Determine the (X, Y) coordinate at the center of the cell enclosing the given text.  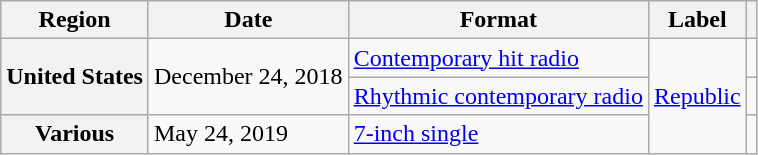
United States (75, 77)
Contemporary hit radio (498, 58)
Republic (697, 96)
Various (75, 134)
Date (248, 20)
May 24, 2019 (248, 134)
December 24, 2018 (248, 77)
Label (697, 20)
Region (75, 20)
Rhythmic contemporary radio (498, 96)
7-inch single (498, 134)
Format (498, 20)
